Extract the (X, Y) coordinate from the center of the cell holding the provided text.  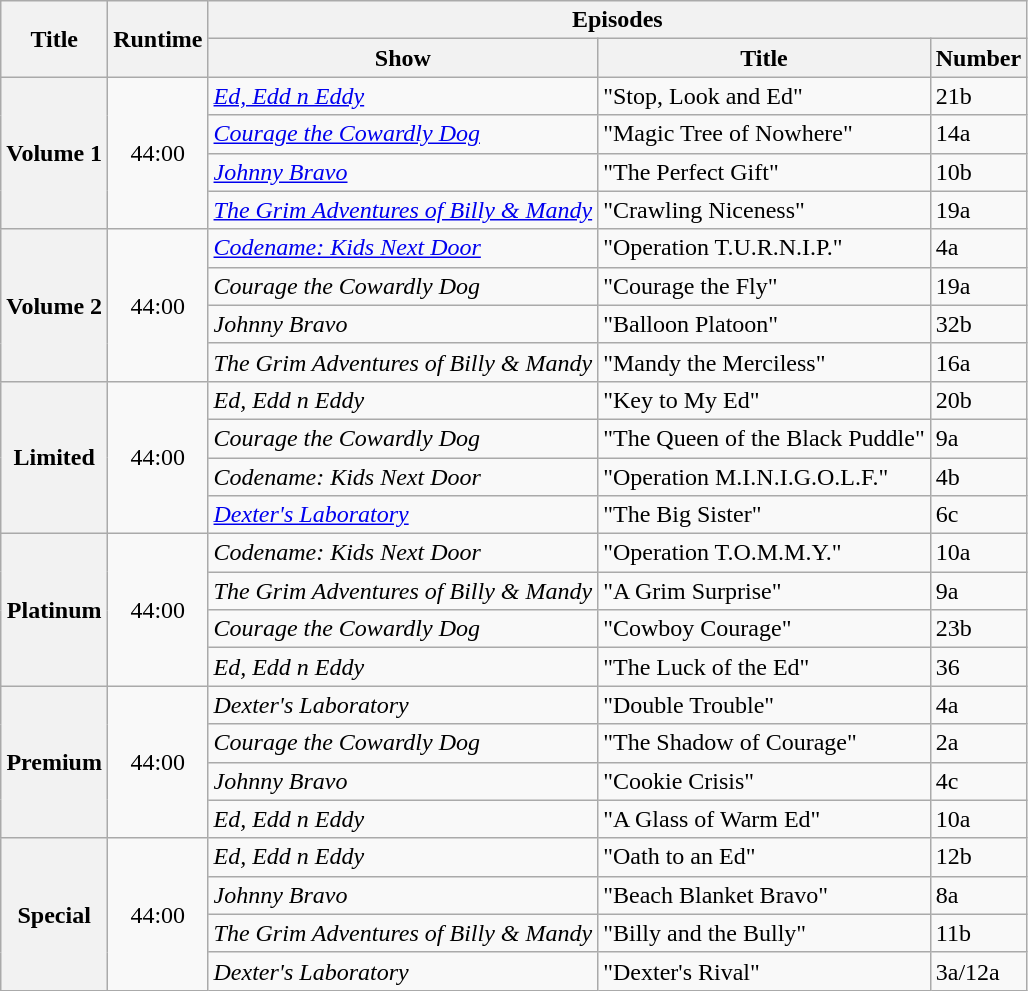
Premium (54, 762)
"Cookie Crisis" (764, 781)
"Courage the Fly" (764, 286)
"Mandy the Merciless" (764, 362)
"Stop, Look and Ed" (764, 96)
"Crawling Niceness" (764, 210)
"Operation T.O.M.M.Y." (764, 553)
"The Big Sister" (764, 515)
8a (978, 895)
32b (978, 324)
"Dexter's Rival" (764, 971)
"Balloon Platoon" (764, 324)
Platinum (54, 610)
"The Perfect Gift" (764, 172)
14a (978, 134)
16a (978, 362)
"Magic Tree of Nowhere" (764, 134)
"Operation T.U.R.N.I.P." (764, 248)
"The Queen of the Black Puddle" (764, 438)
36 (978, 667)
2a (978, 743)
Show (403, 58)
"The Luck of the Ed" (764, 667)
"A Grim Surprise" (764, 591)
4c (978, 781)
"The Shadow of Courage" (764, 743)
4b (978, 477)
"Cowboy Courage" (764, 629)
23b (978, 629)
11b (978, 933)
Volume 1 (54, 153)
Limited (54, 457)
"Operation M.I.N.I.G.O.L.F." (764, 477)
Episodes (618, 20)
3a/12a (978, 971)
Number (978, 58)
"Oath to an Ed" (764, 857)
"Beach Blanket Bravo" (764, 895)
21b (978, 96)
6c (978, 515)
"Key to My Ed" (764, 400)
12b (978, 857)
10b (978, 172)
"Double Trouble" (764, 705)
20b (978, 400)
"A Glass of Warm Ed" (764, 819)
Runtime (158, 39)
Volume 2 (54, 305)
Special (54, 914)
"Billy and the Bully" (764, 933)
